Locate the cell with the specified text and output its [X, Y] center coordinate. 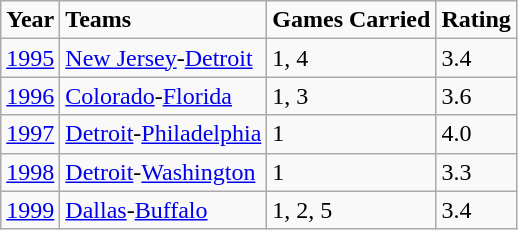
1998 [30, 172]
Rating [476, 20]
3.3 [476, 172]
4.0 [476, 134]
1996 [30, 96]
Colorado-Florida [164, 96]
Teams [164, 20]
1999 [30, 210]
3.6 [476, 96]
Dallas-Buffalo [164, 210]
1, 3 [352, 96]
1995 [30, 58]
Detroit-Washington [164, 172]
1997 [30, 134]
Year [30, 20]
1, 4 [352, 58]
New Jersey-Detroit [164, 58]
Detroit-Philadelphia [164, 134]
Games Carried [352, 20]
1, 2, 5 [352, 210]
